Locate the cell with the specified text and output its (X, Y) center coordinate. 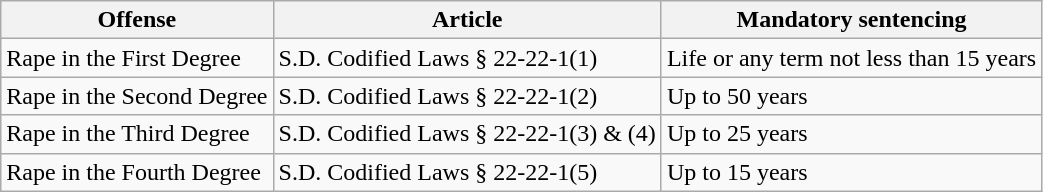
Rape in the Second Degree (137, 96)
Up to 50 years (851, 96)
S.D. Codified Laws § 22-22-1(1) (467, 58)
Rape in the Third Degree (137, 134)
Article (467, 20)
S.D. Codified Laws § 22-22-1(2) (467, 96)
Up to 15 years (851, 172)
S.D. Codified Laws § 22-22-1(5) (467, 172)
Rape in the First Degree (137, 58)
Rape in the Fourth Degree (137, 172)
Up to 25 years (851, 134)
S.D. Codified Laws § 22-22-1(3) & (4) (467, 134)
Offense (137, 20)
Life or any term not less than 15 years (851, 58)
Mandatory sentencing (851, 20)
